Scan for the cell matching the given text and deliver its [x, y] coordinate at center. 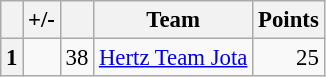
25 [288, 58]
Points [288, 20]
+/- [42, 20]
Team [174, 20]
38 [76, 58]
Hertz Team Jota [174, 58]
1 [12, 58]
